For the text-containing cell, return its midpoint in (x, y) coordinate format. 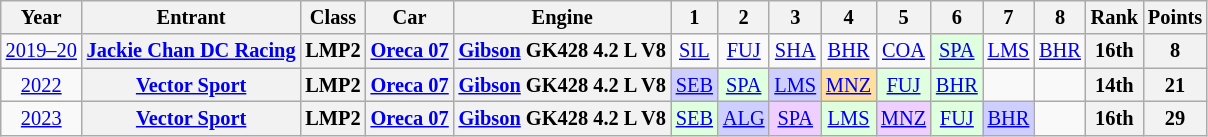
Points (1175, 17)
7 (1009, 17)
Rank (1114, 17)
Car (410, 17)
29 (1175, 118)
5 (904, 17)
COA (904, 51)
Engine (562, 17)
2 (744, 17)
6 (957, 17)
14th (1114, 85)
2023 (42, 118)
3 (795, 17)
Entrant (192, 17)
Jackie Chan DC Racing (192, 51)
2019–20 (42, 51)
Class (332, 17)
SHA (795, 51)
ALG (744, 118)
4 (848, 17)
Year (42, 17)
1 (694, 17)
2022 (42, 85)
SIL (694, 51)
21 (1175, 85)
